Return (x, y) of the center of cell containing provided text 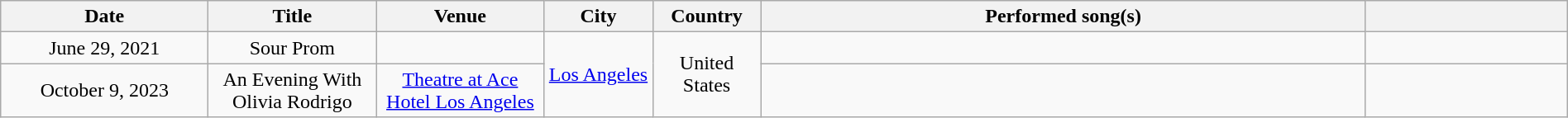
October 9, 2023 (104, 91)
Venue (460, 17)
June 29, 2021 (104, 48)
Title (293, 17)
United States (706, 74)
Los Angeles (599, 74)
Sour Prom (293, 48)
Theatre at Ace Hotel Los Angeles (460, 91)
Date (104, 17)
Performed song(s) (1064, 17)
Country (706, 17)
An Evening With Olivia Rodrigo (293, 91)
City (599, 17)
